Capture the cell that displays the provided text and extract its [x, y] central coordinate. 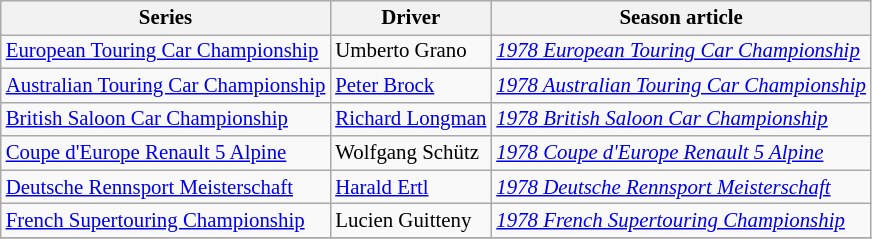
Richard Longman [410, 119]
1978 European Touring Car Championship [681, 51]
Series [166, 18]
Season article [681, 18]
1978 Australian Touring Car Championship [681, 85]
European Touring Car Championship [166, 51]
Coupe d'Europe Renault 5 Alpine [166, 153]
Lucien Guitteny [410, 221]
Harald Ertl [410, 187]
French Supertouring Championship [166, 221]
1978 French Supertouring Championship [681, 221]
1978 Coupe d'Europe Renault 5 Alpine [681, 153]
1978 Deutsche Rennsport Meisterschaft [681, 187]
Driver [410, 18]
Umberto Grano [410, 51]
British Saloon Car Championship [166, 119]
Wolfgang Schütz [410, 153]
Australian Touring Car Championship [166, 85]
Deutsche Rennsport Meisterschaft [166, 187]
1978 British Saloon Car Championship [681, 119]
Peter Brock [410, 85]
